Provide the [x, y] coordinate of the cell's center where the given text is located.  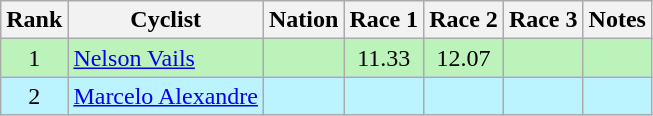
Notes [617, 20]
Nelson Vails [166, 58]
Race 3 [543, 20]
Marcelo Alexandre [166, 96]
Race 2 [464, 20]
1 [34, 58]
Nation [304, 20]
Race 1 [384, 20]
11.33 [384, 58]
12.07 [464, 58]
Rank [34, 20]
Cyclist [166, 20]
2 [34, 96]
